Return [X, Y] of the center of cell containing provided text 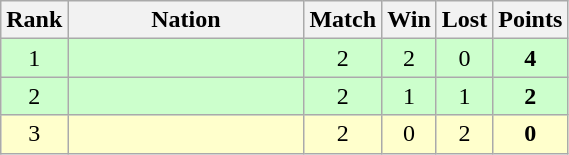
3 [34, 134]
Match [343, 20]
Win [410, 20]
Nation [186, 20]
Points [530, 20]
4 [530, 58]
Lost [464, 20]
Rank [34, 20]
